From the cell containing the given text, extract its center point as (X, Y) coordinate. 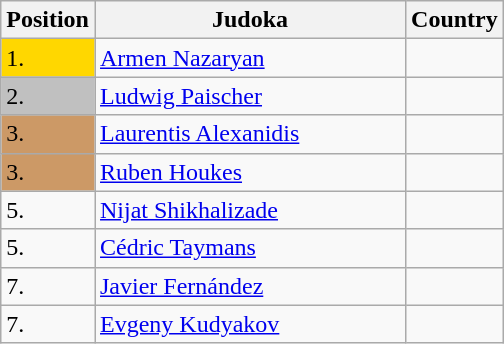
Evgeny Kudyakov (250, 324)
Judoka (250, 20)
1. (48, 58)
Position (48, 20)
2. (48, 96)
Ludwig Paischer (250, 96)
Cédric Taymans (250, 248)
Armen Nazaryan (250, 58)
Nijat Shikhalizade (250, 210)
Javier Fernández (250, 286)
Country (455, 20)
Laurentis Alexanidis (250, 134)
Ruben Houkes (250, 172)
